For the text-containing cell, return its midpoint in (X, Y) coordinate format. 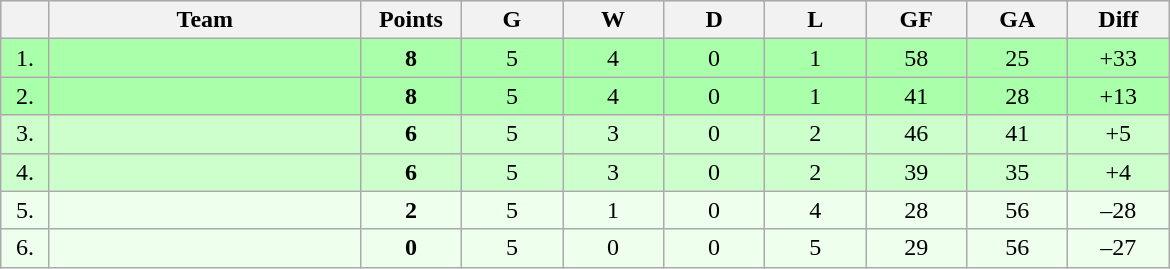
+33 (1118, 58)
4. (26, 172)
+5 (1118, 134)
58 (916, 58)
35 (1018, 172)
6. (26, 248)
L (816, 20)
3. (26, 134)
Diff (1118, 20)
46 (916, 134)
1. (26, 58)
–27 (1118, 248)
5. (26, 210)
G (512, 20)
+13 (1118, 96)
–28 (1118, 210)
Team (204, 20)
GF (916, 20)
GA (1018, 20)
D (714, 20)
W (612, 20)
Points (410, 20)
+4 (1118, 172)
2. (26, 96)
29 (916, 248)
25 (1018, 58)
39 (916, 172)
